Determine the (x, y) coordinate at the center of the cell enclosing the given text.  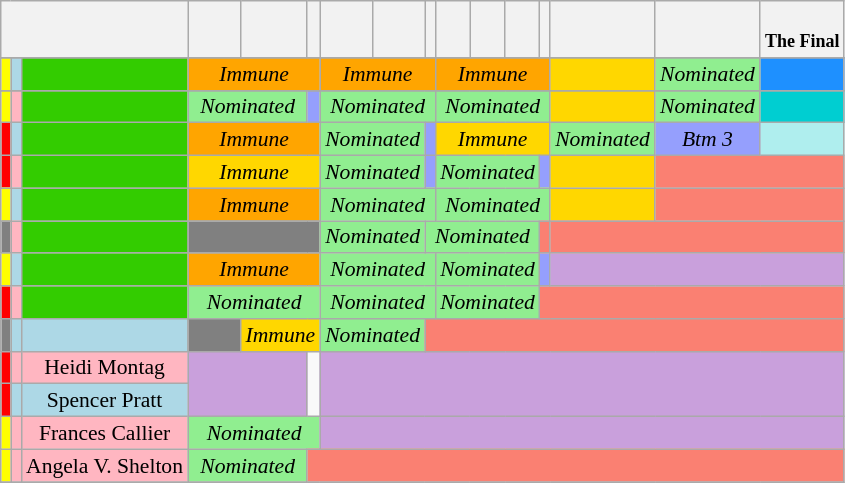
Frances Callier (104, 434)
Heidi Montag (104, 368)
Spencer Pratt (104, 400)
Btm 3 (708, 140)
The Final (802, 30)
Angela V. Shelton (104, 466)
